Output the (x, y) coordinate of the center of the cell containing the given text.  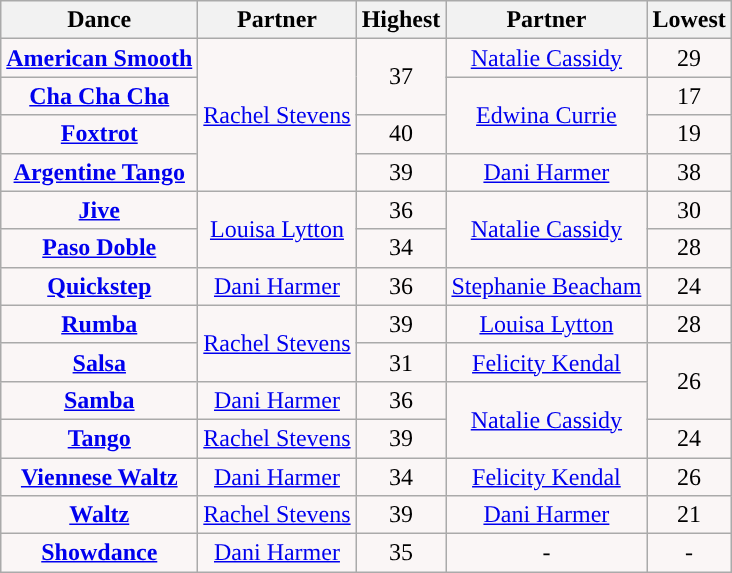
Foxtrot (100, 134)
Tango (100, 438)
21 (689, 515)
Highest (401, 20)
Edwina Currie (546, 115)
Dance (100, 20)
Cha Cha Cha (100, 96)
Samba (100, 400)
Quickstep (100, 286)
31 (401, 362)
30 (689, 210)
Stephanie Beacham (546, 286)
35 (401, 553)
Paso Doble (100, 248)
17 (689, 96)
Lowest (689, 20)
Showdance (100, 553)
40 (401, 134)
38 (689, 172)
37 (401, 77)
Viennese Waltz (100, 477)
Salsa (100, 362)
19 (689, 134)
Jive (100, 210)
Rumba (100, 324)
Argentine Tango (100, 172)
Waltz (100, 515)
29 (689, 58)
American Smooth (100, 58)
